From the cell containing the given text, extract its center point as (X, Y) coordinate. 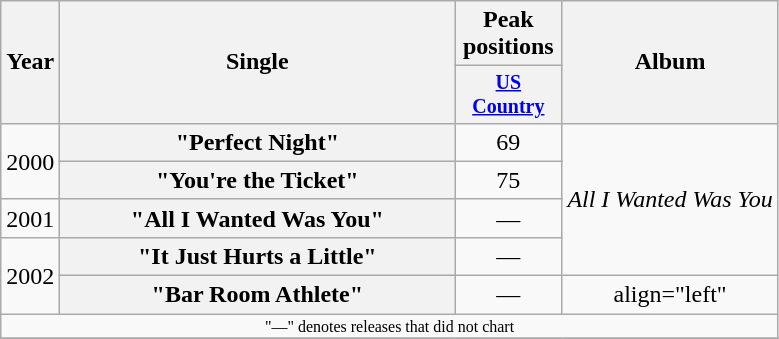
75 (508, 180)
US Country (508, 94)
"It Just Hurts a Little" (258, 256)
"Bar Room Athlete" (258, 295)
All I Wanted Was You (670, 199)
Peak positions (508, 34)
"—" denotes releases that did not chart (390, 326)
Single (258, 62)
2002 (30, 275)
align="left" (670, 295)
2001 (30, 218)
2000 (30, 161)
69 (508, 142)
"All I Wanted Was You" (258, 218)
Album (670, 62)
"You're the Ticket" (258, 180)
Year (30, 62)
"Perfect Night" (258, 142)
